For the text-containing cell, return its midpoint in [X, Y] coordinate format. 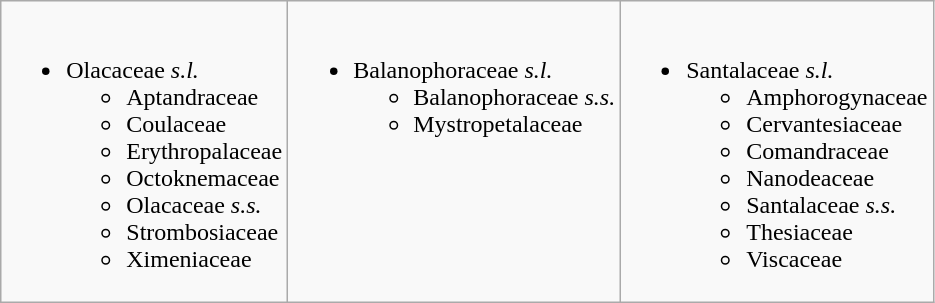
Olacaceae s.l.AptandraceaeCoulaceaeErythropalaceaeOctoknemaceaeOlacaceae s.s.StrombosiaceaeXimeniaceae [144, 152]
Balanophoraceae s.l.Balanophoraceae s.s.Mystropetalaceae [454, 152]
Santalaceae s.l.AmphorogynaceaeCervantesiaceaeComandraceaeNanodeaceaeSantalaceae s.s.ThesiaceaeViscaceae [777, 152]
